Find where the given text appears and provide that cell's center as [x, y] coordinate. 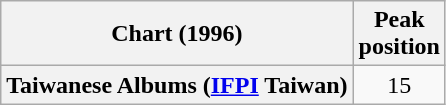
Taiwanese Albums (IFPI Taiwan) [177, 85]
Chart (1996) [177, 34]
15 [399, 85]
Peakposition [399, 34]
